Return the (x, y) coordinate for the center point of the cell that contains the specified text.  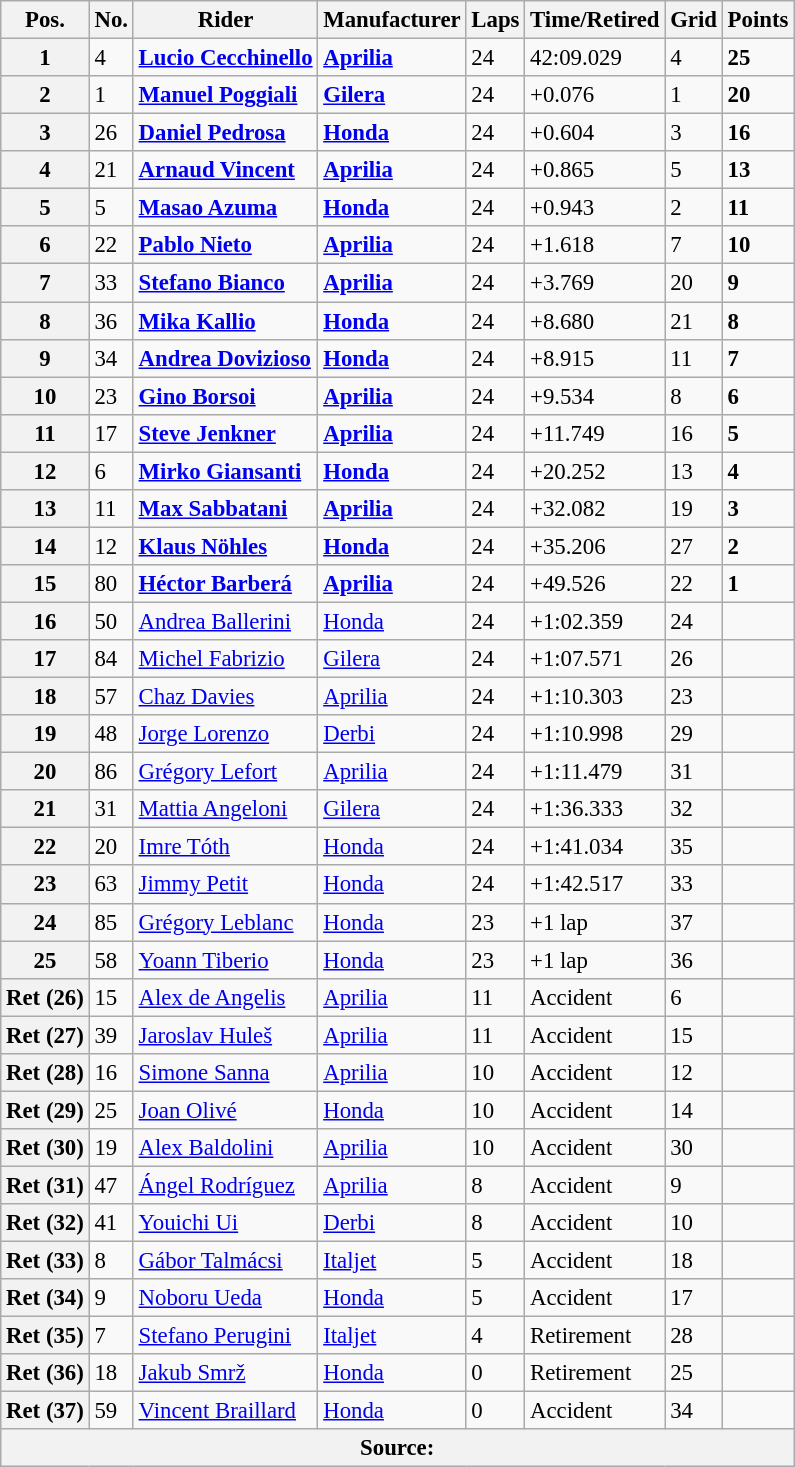
58 (111, 960)
Gábor Talmácsi (226, 1261)
Ret (37) (45, 1411)
+0.076 (595, 95)
+9.534 (595, 396)
Ret (34) (45, 1298)
63 (111, 885)
Ret (26) (45, 997)
Jakub Smrž (226, 1373)
Héctor Barberá (226, 584)
Manuel Poggiali (226, 95)
+0.604 (595, 133)
Ret (28) (45, 1073)
Lucio Cecchinello (226, 58)
Manufacturer (392, 20)
Daniel Pedrosa (226, 133)
27 (694, 546)
Ret (33) (45, 1261)
48 (111, 734)
Grégory Leblanc (226, 922)
Andrea Dovizioso (226, 358)
Jimmy Petit (226, 885)
37 (694, 922)
30 (694, 1148)
+1:07.571 (595, 659)
Max Sabbatani (226, 509)
Joan Olivé (226, 1110)
Chaz Davies (226, 697)
+1:36.333 (595, 809)
Ret (35) (45, 1336)
Noboru Ueda (226, 1298)
Pablo Nieto (226, 245)
+32.082 (595, 509)
Klaus Nöhles (226, 546)
Masao Azuma (226, 208)
+1:02.359 (595, 621)
86 (111, 772)
+8.680 (595, 321)
+1:10.998 (595, 734)
84 (111, 659)
Time/Retired (595, 20)
Arnaud Vincent (226, 170)
+1.618 (595, 245)
Yoann Tiberio (226, 960)
Alex Baldolini (226, 1148)
Rider (226, 20)
Grid (694, 20)
Laps (496, 20)
85 (111, 922)
Simone Sanna (226, 1073)
+20.252 (595, 471)
Ret (30) (45, 1148)
Jaroslav Huleš (226, 1035)
Pos. (45, 20)
41 (111, 1223)
+11.749 (595, 433)
+1:10.303 (595, 697)
59 (111, 1411)
Michel Fabrizio (226, 659)
29 (694, 734)
35 (694, 847)
47 (111, 1185)
Mika Kallio (226, 321)
Jorge Lorenzo (226, 734)
No. (111, 20)
32 (694, 809)
Mirko Giansanti (226, 471)
Ret (29) (45, 1110)
Imre Tóth (226, 847)
+3.769 (595, 283)
Ret (32) (45, 1223)
Mattia Angeloni (226, 809)
+1:42.517 (595, 885)
Steve Jenkner (226, 433)
Gino Borsoi (226, 396)
80 (111, 584)
Points (758, 20)
Andrea Ballerini (226, 621)
Ret (27) (45, 1035)
+0.865 (595, 170)
39 (111, 1035)
Stefano Bianco (226, 283)
+35.206 (595, 546)
57 (111, 697)
Stefano Perugini (226, 1336)
50 (111, 621)
Vincent Braillard (226, 1411)
28 (694, 1336)
+1:11.479 (595, 772)
Grégory Lefort (226, 772)
+8.915 (595, 358)
Youichi Ui (226, 1223)
Ángel Rodríguez (226, 1185)
Ret (36) (45, 1373)
Alex de Angelis (226, 997)
+49.526 (595, 584)
+0.943 (595, 208)
Ret (31) (45, 1185)
42:09.029 (595, 58)
+1:41.034 (595, 847)
